Capture the cell that displays the provided text and extract its [X, Y] central coordinate. 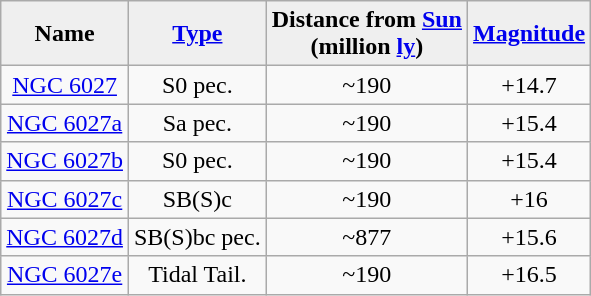
+14.7 [530, 85]
NGC 6027b [65, 161]
SB(S)c [197, 199]
Tidal Tail. [197, 275]
NGC 6027a [65, 123]
NGC 6027e [65, 275]
Type [197, 34]
NGC 6027d [65, 237]
Magnitude [530, 34]
+16.5 [530, 275]
NGC 6027 [65, 85]
NGC 6027c [65, 199]
SB(S)bc pec. [197, 237]
+16 [530, 199]
Sa pec. [197, 123]
+15.6 [530, 237]
Distance from Sun(million ly) [366, 34]
~877 [366, 237]
Name [65, 34]
